Extract the [X, Y] coordinate from the center of the cell holding the provided text.  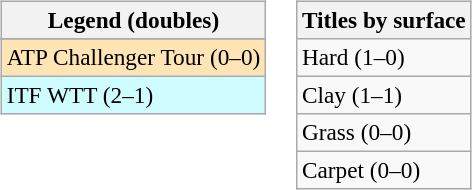
ATP Challenger Tour (0–0) [133, 57]
Legend (doubles) [133, 20]
Carpet (0–0) [384, 171]
Titles by surface [384, 20]
Clay (1–1) [384, 95]
ITF WTT (2–1) [133, 95]
Hard (1–0) [384, 57]
Grass (0–0) [384, 133]
